Output the [x, y] coordinate of the center of the cell containing the given text.  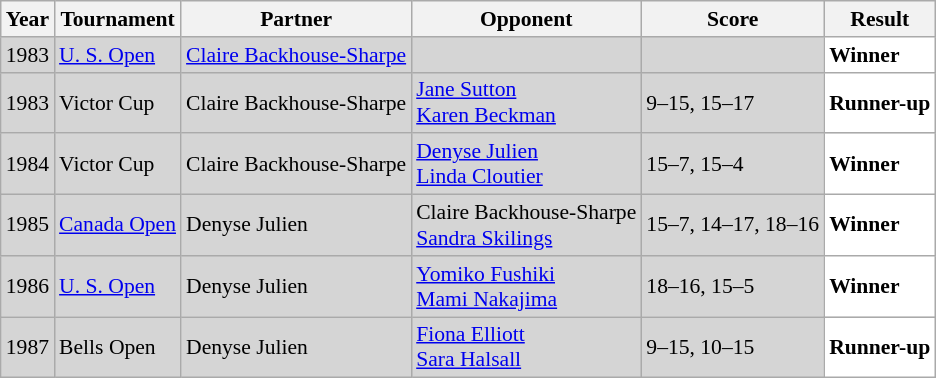
18–16, 15–5 [732, 286]
Claire Backhouse-Sharpe Sandra Skilings [526, 226]
15–7, 14–17, 18–16 [732, 226]
Canada Open [118, 226]
Denyse Julien Linda Cloutier [526, 164]
Jane Sutton Karen Beckman [526, 102]
15–7, 15–4 [732, 164]
Partner [296, 19]
Result [880, 19]
Opponent [526, 19]
Tournament [118, 19]
1984 [28, 164]
1986 [28, 286]
1985 [28, 226]
1987 [28, 348]
9–15, 10–15 [732, 348]
Year [28, 19]
Yomiko Fushiki Mami Nakajima [526, 286]
Fiona Elliott Sara Halsall [526, 348]
Score [732, 19]
9–15, 15–17 [732, 102]
Bells Open [118, 348]
